Determine the (x, y) coordinate at the center of the cell enclosing the given text.  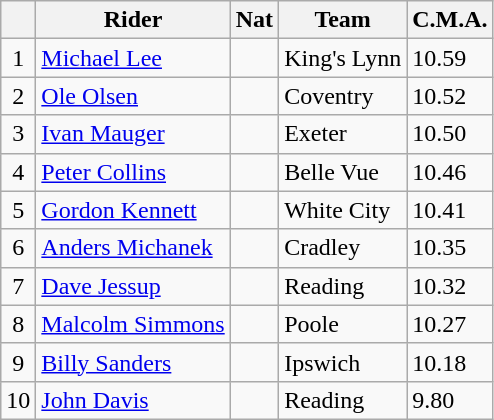
2 (18, 96)
Ivan Mauger (133, 134)
White City (343, 210)
9 (18, 362)
4 (18, 172)
Poole (343, 324)
Coventry (343, 96)
10.35 (450, 248)
Gordon Kennett (133, 210)
Billy Sanders (133, 362)
Ole Olsen (133, 96)
10.18 (450, 362)
7 (18, 286)
10.50 (450, 134)
C.M.A. (450, 20)
10 (18, 400)
5 (18, 210)
Michael Lee (133, 58)
10.41 (450, 210)
Ipswich (343, 362)
9.80 (450, 400)
Exeter (343, 134)
Belle Vue (343, 172)
Dave Jessup (133, 286)
6 (18, 248)
8 (18, 324)
John Davis (133, 400)
Peter Collins (133, 172)
Malcolm Simmons (133, 324)
3 (18, 134)
Team (343, 20)
Cradley (343, 248)
10.32 (450, 286)
10.46 (450, 172)
Anders Michanek (133, 248)
King's Lynn (343, 58)
Rider (133, 20)
Nat (254, 20)
1 (18, 58)
10.52 (450, 96)
10.59 (450, 58)
10.27 (450, 324)
